Return (X, Y) of the center of cell containing provided text 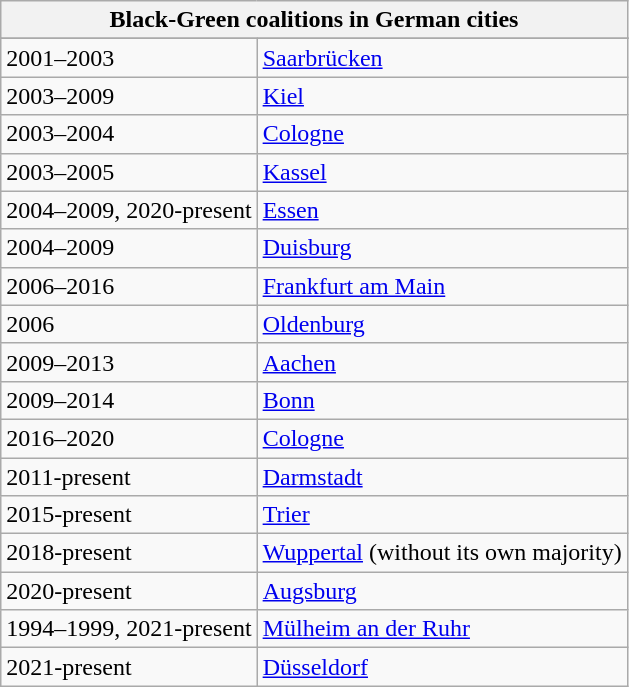
2009–2013 (129, 362)
2009–2014 (129, 400)
Kiel (442, 96)
2003–2005 (129, 172)
2004–2009, 2020-present (129, 210)
2003–2009 (129, 96)
Duisburg (442, 248)
2001–2003 (129, 58)
Wuppertal (without its own majority) (442, 553)
Aachen (442, 362)
2021-present (129, 667)
Kassel (442, 172)
Düsseldorf (442, 667)
Oldenburg (442, 324)
Saarbrücken (442, 58)
Frankfurt am Main (442, 286)
2006–2016 (129, 286)
2011-present (129, 477)
2003–2004 (129, 134)
2004–2009 (129, 248)
Darmstadt (442, 477)
Mülheim an der Ruhr (442, 629)
1994–1999, 2021-present (129, 629)
2020-present (129, 591)
Essen (442, 210)
Augsburg (442, 591)
Black-Green coalitions in German cities (314, 20)
2015-present (129, 515)
Bonn (442, 400)
Trier (442, 515)
2016–2020 (129, 438)
2006 (129, 324)
2018-present (129, 553)
